Detect which cell encompasses the target text, then output its (x, y) center coordinate. 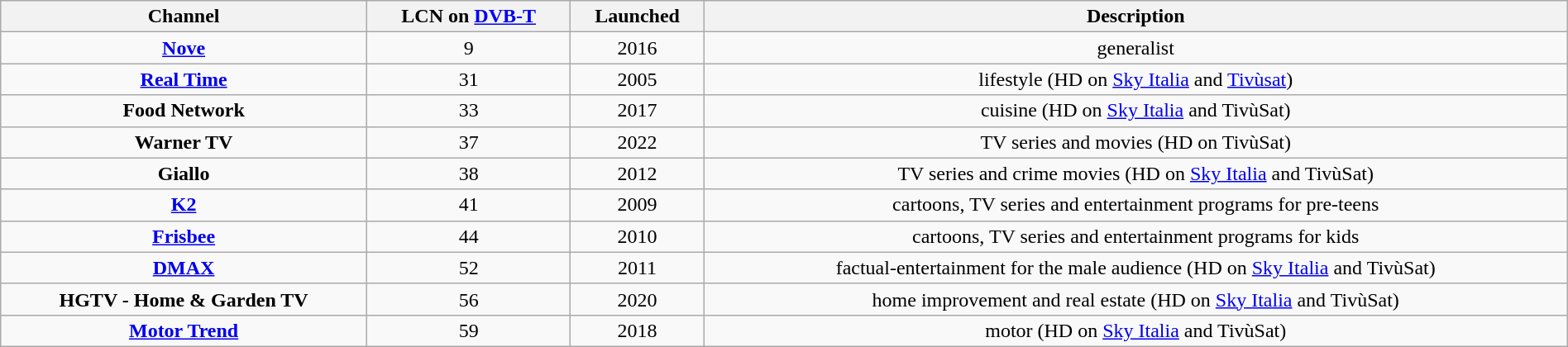
37 (468, 142)
44 (468, 236)
Warner TV (184, 142)
TV series and crime movies (HD on Sky Italia and TivùSat) (1135, 173)
Food Network (184, 111)
38 (468, 173)
DMAX (184, 268)
Giallo (184, 173)
2022 (637, 142)
home improvement and real estate (HD on Sky Italia and TivùSat) (1135, 299)
Nove (184, 48)
Launched (637, 17)
59 (468, 330)
2012 (637, 173)
cartoons, TV series and entertainment programs for kids (1135, 236)
41 (468, 205)
lifestyle (HD on Sky Italia and Tivùsat) (1135, 79)
2010 (637, 236)
31 (468, 79)
cuisine (HD on Sky Italia and TivùSat) (1135, 111)
Channel (184, 17)
LCN on DVB-T (468, 17)
Real Time (184, 79)
52 (468, 268)
HGTV - Home & Garden TV (184, 299)
2018 (637, 330)
56 (468, 299)
2016 (637, 48)
2017 (637, 111)
TV series and movies (HD on TivùSat) (1135, 142)
Motor Trend (184, 330)
2005 (637, 79)
Description (1135, 17)
K2 (184, 205)
motor (HD on Sky Italia and TivùSat) (1135, 330)
2011 (637, 268)
9 (468, 48)
generalist (1135, 48)
Frisbee (184, 236)
factual-entertainment for the male audience (HD on Sky Italia and TivùSat) (1135, 268)
2020 (637, 299)
2009 (637, 205)
33 (468, 111)
cartoons, TV series and entertainment programs for pre-teens (1135, 205)
